Extract the (X, Y) coordinate from the center of the cell holding the provided text.  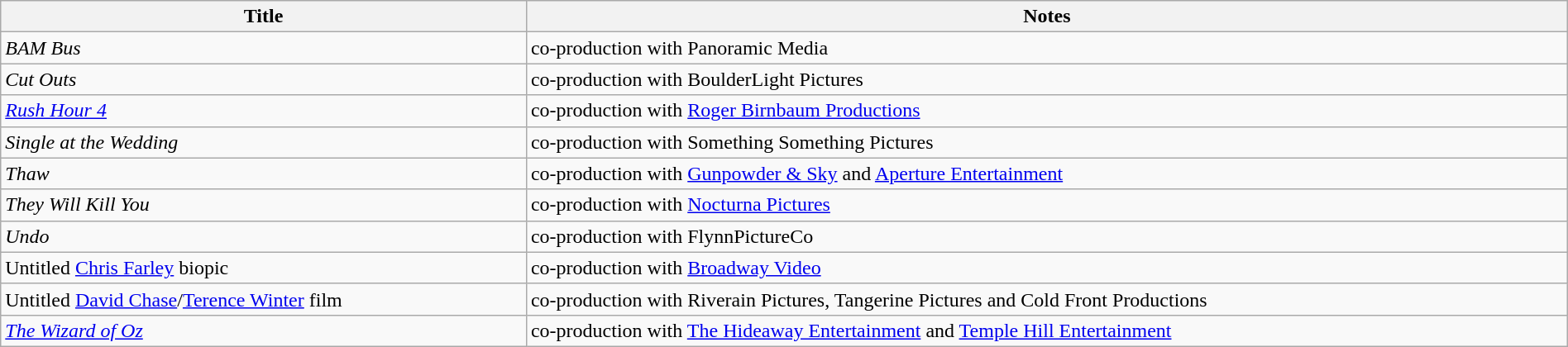
co-production with Broadway Video (1047, 268)
Title (264, 17)
Cut Outs (264, 79)
co-production with Roger Birnbaum Productions (1047, 111)
Rush Hour 4 (264, 111)
BAM Bus (264, 48)
co-production with Something Something Pictures (1047, 142)
co-production with FlynnPictureCo (1047, 236)
Notes (1047, 17)
co-production with Gunpowder & Sky and Aperture Entertainment (1047, 173)
Undo (264, 236)
co-production with BoulderLight Pictures (1047, 79)
Untitled David Chase/Terence Winter film (264, 299)
co-production with The Hideaway Entertainment and Temple Hill Entertainment (1047, 330)
Thaw (264, 173)
Single at the Wedding (264, 142)
The Wizard of Oz (264, 330)
co-production with Nocturna Pictures (1047, 205)
Untitled Chris Farley biopic (264, 268)
co-production with Panoramic Media (1047, 48)
co-production with Riverain Pictures, Tangerine Pictures and Cold Front Productions (1047, 299)
They Will Kill You (264, 205)
